Scan for the cell matching the given text and deliver its (X, Y) coordinate at center. 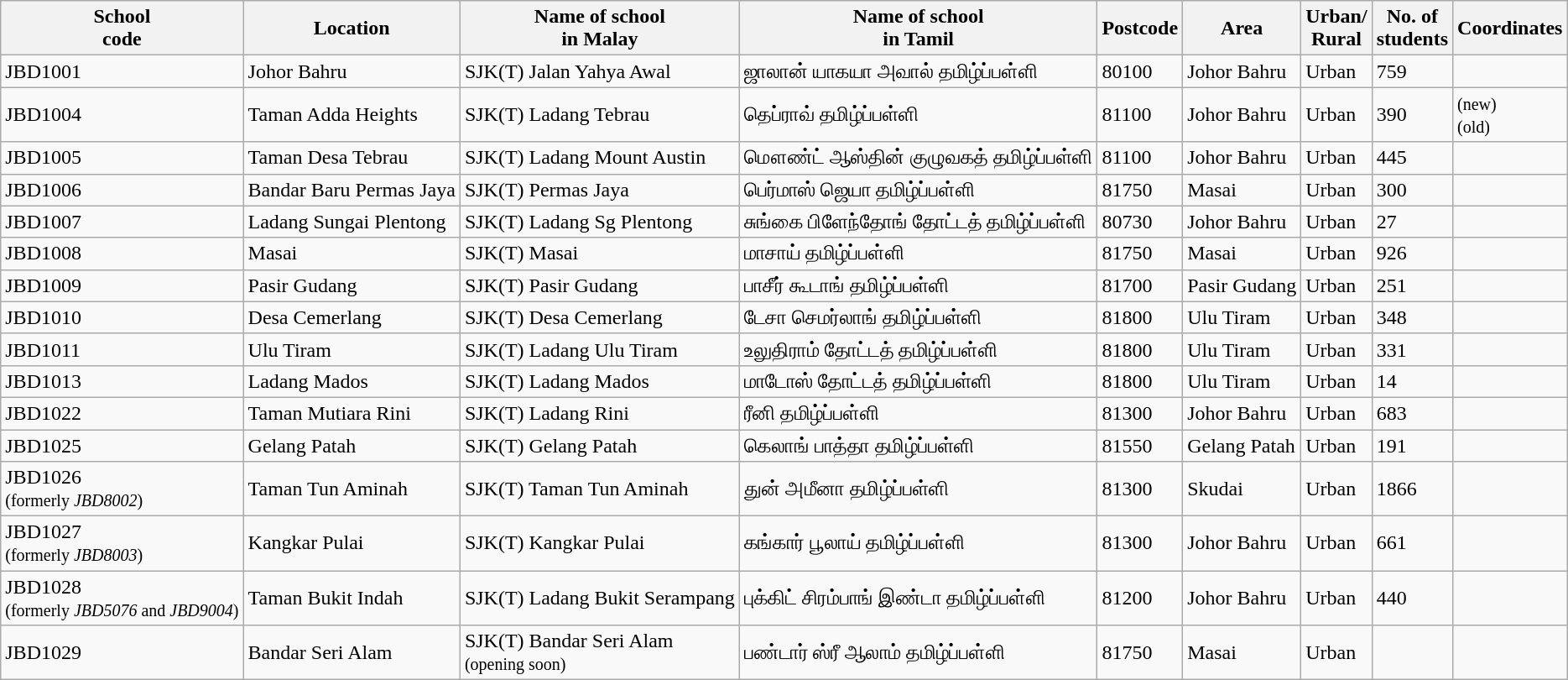
பாசீர் கூடாங் தமிழ்ப்பள்ளி (918, 285)
டேசா செமர்லாங் தமிழ்ப்பள்ளி (918, 317)
JBD1026(formerly JBD8002) (122, 489)
தெப்ராவ் தமிழ்ப்பள்ளி (918, 114)
SJK(T) Bandar Seri Alam(opening soon) (599, 653)
Taman Bukit Indah (352, 598)
Ladang Mados (352, 381)
Skudai (1242, 489)
661 (1412, 544)
JBD1009 (122, 285)
759 (1412, 71)
மாசாய் தமிழ்ப்பள்ளி (918, 254)
Bandar Seri Alam (352, 653)
1866 (1412, 489)
SJK(T) Ladang Sg Plentong (599, 222)
JBD1010 (122, 317)
Schoolcode (122, 29)
மௌண்ட் ஆஸ்தின் குழுவகத் தமிழ்ப்பள்ளி (918, 158)
Taman Mutiara Rini (352, 413)
Coordinates (1510, 29)
JBD1006 (122, 190)
Desa Cemerlang (352, 317)
445 (1412, 158)
Location (352, 29)
SJK(T) Ladang Ulu Tiram (599, 349)
JBD1004 (122, 114)
SJK(T) Gelang Patah (599, 446)
Name of schoolin Tamil (918, 29)
Area (1242, 29)
Kangkar Pulai (352, 544)
SJK(T) Masai (599, 254)
கங்கார் பூலாய் தமிழ்ப்பள்ளி (918, 544)
440 (1412, 598)
Taman Tun Aminah (352, 489)
348 (1412, 317)
SJK(T) Jalan Yahya Awal (599, 71)
JBD1025 (122, 446)
JBD1029 (122, 653)
683 (1412, 413)
81700 (1140, 285)
JBD1005 (122, 158)
SJK(T) Taman Tun Aminah (599, 489)
300 (1412, 190)
SJK(T) Ladang Mount Austin (599, 158)
81550 (1140, 446)
Bandar Baru Permas Jaya (352, 190)
JBD1022 (122, 413)
390 (1412, 114)
SJK(T) Ladang Mados (599, 381)
926 (1412, 254)
SJK(T) Kangkar Pulai (599, 544)
Taman Adda Heights (352, 114)
14 (1412, 381)
துன் அமீனா தமிழ்ப்பள்ளி (918, 489)
Ladang Sungai Plentong (352, 222)
191 (1412, 446)
JBD1013 (122, 381)
கெலாங் பாத்தா தமிழ்ப்பள்ளி (918, 446)
Urban/Rural (1336, 29)
JBD1028(formerly JBD5076 and JBD9004) (122, 598)
81200 (1140, 598)
ஜாலான் யாகயா அவால் தமிழ்ப்பள்ளி (918, 71)
SJK(T) Desa Cemerlang (599, 317)
சுங்கை பிளேந்தோங் தோட்டத் தமிழ்ப்பள்ளி (918, 222)
(new)(old) (1510, 114)
331 (1412, 349)
Postcode (1140, 29)
251 (1412, 285)
SJK(T) Permas Jaya (599, 190)
JBD1007 (122, 222)
மாடோஸ் தோட்டத் தமிழ்ப்பள்ளி (918, 381)
Taman Desa Tebrau (352, 158)
JBD1011 (122, 349)
JBD1008 (122, 254)
SJK(T) Ladang Tebrau (599, 114)
JBD1027(formerly JBD8003) (122, 544)
80100 (1140, 71)
உலுதிராம் தோட்டத் தமிழ்ப்பள்ளி (918, 349)
ரீனி தமிழ்ப்பள்ளி (918, 413)
பண்டார் ஸ்ரீ ஆலாம் தமிழ்ப்பள்ளி (918, 653)
பெர்மாஸ் ஜெயா தமிழ்ப்பள்ளி (918, 190)
27 (1412, 222)
Name of schoolin Malay (599, 29)
SJK(T) Ladang Rini (599, 413)
SJK(T) Ladang Bukit Serampang (599, 598)
புக்கிட் சிரம்பாங் இண்டா தமிழ்ப்பள்ளி (918, 598)
SJK(T) Pasir Gudang (599, 285)
JBD1001 (122, 71)
80730 (1140, 222)
No. ofstudents (1412, 29)
